Return (x, y) of the center of cell containing provided text 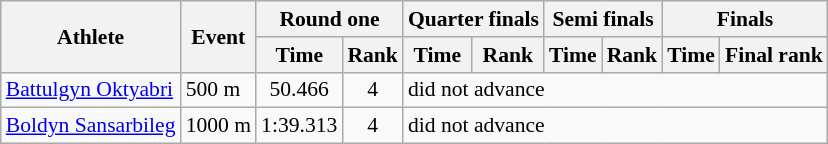
1:39.313 (299, 126)
50.466 (299, 90)
Final rank (774, 55)
Boldyn Sansarbileg (91, 126)
Athlete (91, 36)
Finals (745, 19)
500 m (218, 90)
1000 m (218, 126)
Battulgyn Oktyabri (91, 90)
Quarter finals (474, 19)
Semi finals (603, 19)
Round one (330, 19)
Event (218, 36)
